Locate the cell with the specified text and output its [x, y] center coordinate. 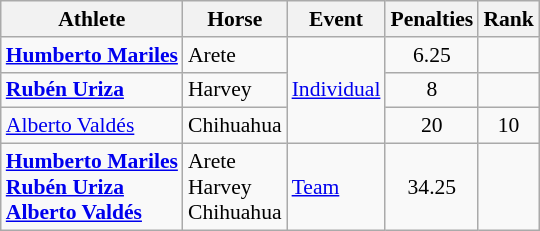
8 [432, 90]
Horse [235, 19]
Individual [336, 90]
Team [336, 188]
Rubén Uriza [92, 90]
6.25 [432, 55]
AreteHarveyChihuahua [235, 188]
34.25 [432, 188]
Humberto Mariles [92, 55]
20 [432, 126]
Chihuahua [235, 126]
Rank [508, 19]
Arete [235, 55]
Penalties [432, 19]
Alberto Valdés [92, 126]
Athlete [92, 19]
Event [336, 19]
Harvey [235, 90]
10 [508, 126]
Humberto MarilesRubén UrizaAlberto Valdés [92, 188]
